Scan for the cell matching the given text and deliver its (x, y) coordinate at center. 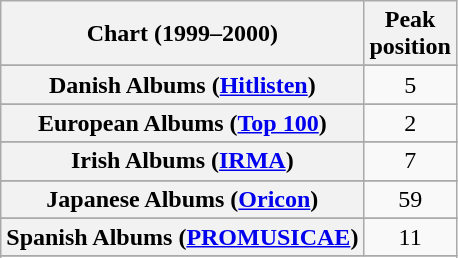
Spanish Albums (PROMUSICAE) (182, 237)
5 (410, 85)
7 (410, 161)
European Albums (Top 100) (182, 123)
Danish Albums (Hitlisten) (182, 85)
59 (410, 199)
Peakposition (410, 34)
11 (410, 237)
2 (410, 123)
Japanese Albums (Oricon) (182, 199)
Chart (1999–2000) (182, 34)
Irish Albums (IRMA) (182, 161)
